Determine the [X, Y] coordinate at the center of the cell enclosing the given text.  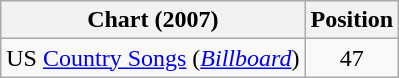
47 [352, 58]
Position [352, 20]
US Country Songs (Billboard) [153, 58]
Chart (2007) [153, 20]
